Determine the [X, Y] coordinate at the center of the cell enclosing the given text.  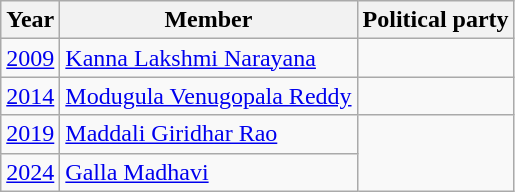
Year [30, 20]
2009 [30, 58]
2024 [30, 172]
Member [208, 20]
Maddali Giridhar Rao [208, 134]
Galla Madhavi [208, 172]
2014 [30, 96]
Modugula Venugopala Reddy [208, 96]
2019 [30, 134]
Kanna Lakshmi Narayana [208, 58]
Political party [436, 20]
